Return the [x, y] coordinate for the center point of the cell that contains the specified text.  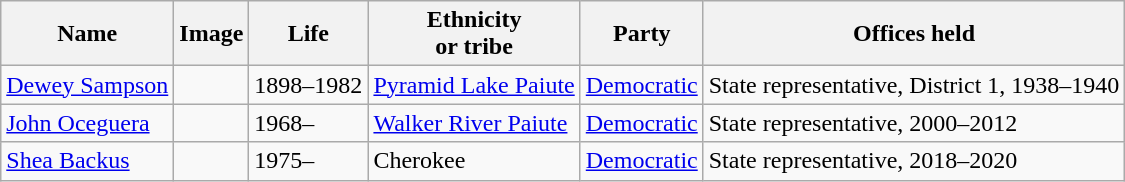
Image [212, 34]
Name [88, 34]
State representative, 2018–2020 [914, 161]
Dewey Sampson [88, 85]
Life [308, 34]
Shea Backus [88, 161]
1968– [308, 123]
Ethnicityor tribe [474, 34]
1898–1982 [308, 85]
State representative, District 1, 1938–1940 [914, 85]
John Oceguera [88, 123]
Cherokee [474, 161]
Party [642, 34]
State representative, 2000–2012 [914, 123]
Offices held [914, 34]
Pyramid Lake Paiute [474, 85]
Walker River Paiute [474, 123]
1975– [308, 161]
